Extract the [x, y] coordinate from the center of the cell holding the provided text.  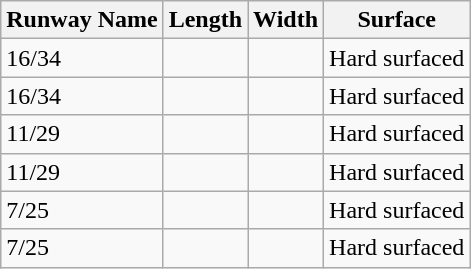
Surface [397, 20]
Runway Name [82, 20]
Width [286, 20]
Length [205, 20]
